Find where the given text appears and provide that cell's center as [X, Y] coordinate. 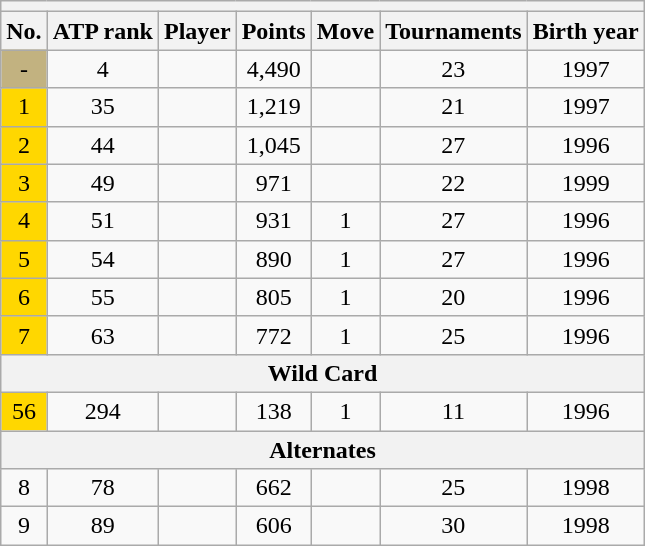
No. [24, 31]
931 [274, 221]
Player [197, 31]
9 [24, 526]
20 [454, 297]
7 [24, 335]
ATP rank [102, 31]
138 [274, 411]
5 [24, 259]
8 [24, 488]
Alternates [322, 449]
772 [274, 335]
Wild Card [322, 373]
49 [102, 183]
4,490 [274, 69]
35 [102, 107]
- [24, 69]
54 [102, 259]
63 [102, 335]
3 [24, 183]
294 [102, 411]
1999 [586, 183]
51 [102, 221]
89 [102, 526]
30 [454, 526]
21 [454, 107]
890 [274, 259]
78 [102, 488]
805 [274, 297]
662 [274, 488]
606 [274, 526]
1,219 [274, 107]
22 [454, 183]
Tournaments [454, 31]
55 [102, 297]
1,045 [274, 145]
44 [102, 145]
23 [454, 69]
2 [24, 145]
971 [274, 183]
56 [24, 411]
11 [454, 411]
Move [345, 31]
6 [24, 297]
Birth year [586, 31]
Points [274, 31]
